Extract the (X, Y) coordinate from the center of the cell holding the provided text.  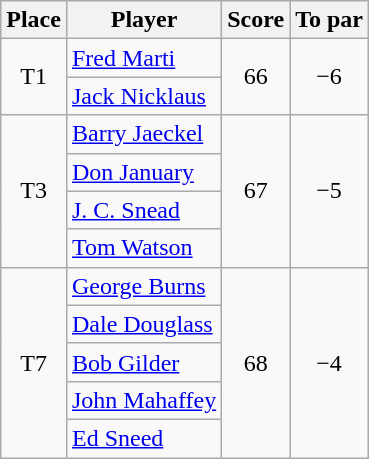
Place (34, 20)
T7 (34, 362)
−6 (330, 77)
Ed Sneed (144, 438)
John Mahaffey (144, 400)
Don January (144, 172)
68 (256, 362)
66 (256, 77)
Jack Nicklaus (144, 96)
−4 (330, 362)
T3 (34, 191)
67 (256, 191)
−5 (330, 191)
Dale Douglass (144, 324)
Fred Marti (144, 58)
Tom Watson (144, 248)
Player (144, 20)
Bob Gilder (144, 362)
George Burns (144, 286)
T1 (34, 77)
Score (256, 20)
J. C. Snead (144, 210)
Barry Jaeckel (144, 134)
To par (330, 20)
